Return (x, y) of the center of cell containing provided text 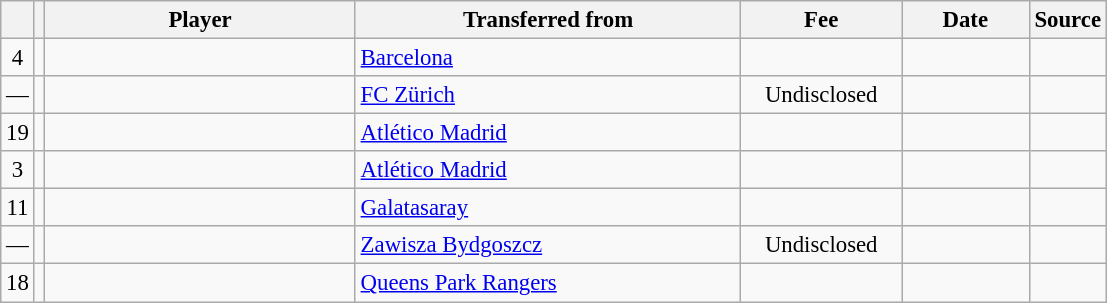
3 (18, 170)
Galatasaray (548, 208)
Barcelona (548, 58)
Source (1068, 20)
4 (18, 58)
11 (18, 208)
Queens Park Rangers (548, 283)
FC Zürich (548, 95)
Transferred from (548, 20)
Fee (822, 20)
Zawisza Bydgoszcz (548, 245)
Player (200, 20)
Date (966, 20)
19 (18, 133)
18 (18, 283)
